Locate the cell with the specified text and output its [x, y] center coordinate. 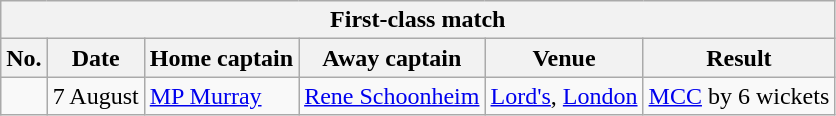
Away captain [392, 58]
Venue [564, 58]
MP Murray [221, 96]
Rene Schoonheim [392, 96]
No. [24, 58]
MCC by 6 wickets [739, 96]
First-class match [418, 20]
7 August [96, 96]
Home captain [221, 58]
Result [739, 58]
Date [96, 58]
Lord's, London [564, 96]
